Identify which cell holds the provided text, then report its (X, Y) central coordinate. 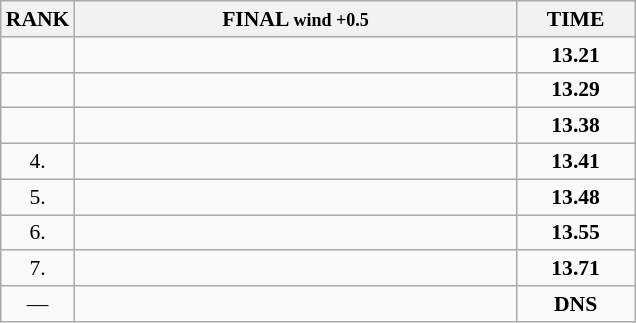
DNS (576, 304)
13.21 (576, 55)
4. (38, 162)
13.48 (576, 197)
13.29 (576, 90)
— (38, 304)
13.41 (576, 162)
RANK (38, 19)
FINAL wind +0.5 (295, 19)
7. (38, 269)
TIME (576, 19)
13.38 (576, 126)
13.71 (576, 269)
13.55 (576, 233)
6. (38, 233)
5. (38, 197)
